Provide the (X, Y) coordinate of the cell's center where the given text is located.  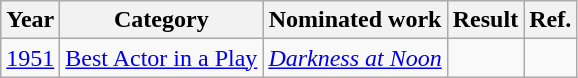
Nominated work (355, 20)
1951 (30, 58)
Best Actor in a Play (162, 58)
Category (162, 20)
Ref. (550, 20)
Result (485, 20)
Darkness at Noon (355, 58)
Year (30, 20)
